Locate the cell with the specified text and output its (x, y) center coordinate. 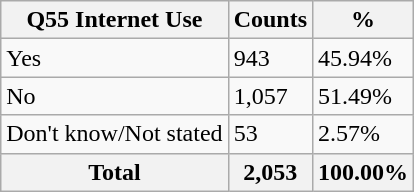
% (364, 20)
53 (270, 134)
Counts (270, 20)
51.49% (364, 96)
Q55 Internet Use (114, 20)
No (114, 96)
Don't know/Not stated (114, 134)
Total (114, 172)
100.00% (364, 172)
943 (270, 58)
1,057 (270, 96)
2,053 (270, 172)
2.57% (364, 134)
45.94% (364, 58)
Yes (114, 58)
